From the cell containing the given text, extract its center point as [X, Y] coordinate. 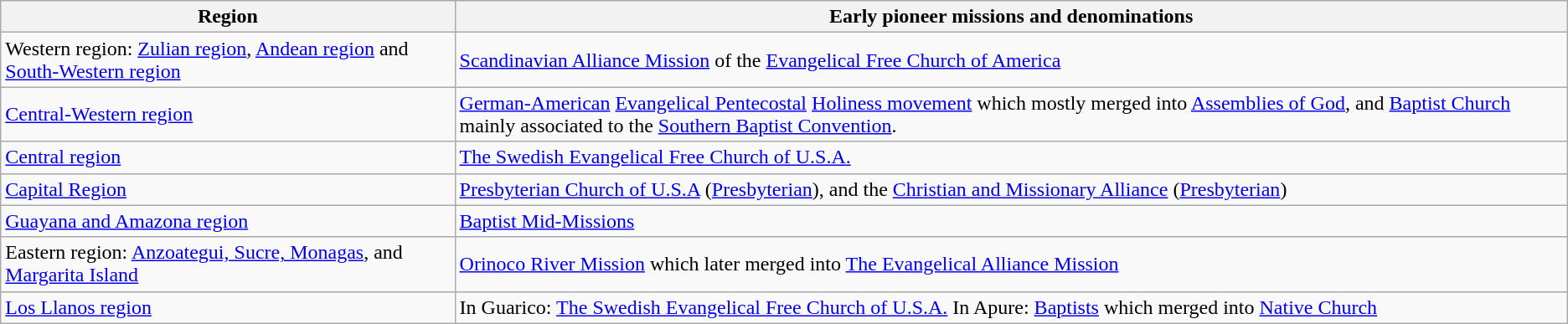
Baptist Mid-Missions [1011, 221]
Early pioneer missions and denominations [1011, 17]
Presbyterian Church of U.S.A (Presbyterian), and the Christian and Missionary Alliance (Presbyterian) [1011, 189]
In Guarico: The Swedish Evangelical Free Church of U.S.A. In Apure: Baptists which merged into Native Church [1011, 307]
Guayana and Amazona region [228, 221]
Eastern region: Anzoategui, Sucre, Monagas, and Margarita Island [228, 265]
Capital Region [228, 189]
Scandinavian Alliance Mission of the Evangelical Free Church of America [1011, 60]
Central region [228, 157]
Region [228, 17]
Los Llanos region [228, 307]
The Swedish Evangelical Free Church of U.S.A. [1011, 157]
Orinoco River Mission which later merged into The Evangelical Alliance Mission [1011, 265]
Central-Western region [228, 114]
Western region: Zulian region, Andean region and South-Western region [228, 60]
